Output the (x, y) coordinate of the center of the cell containing the given text.  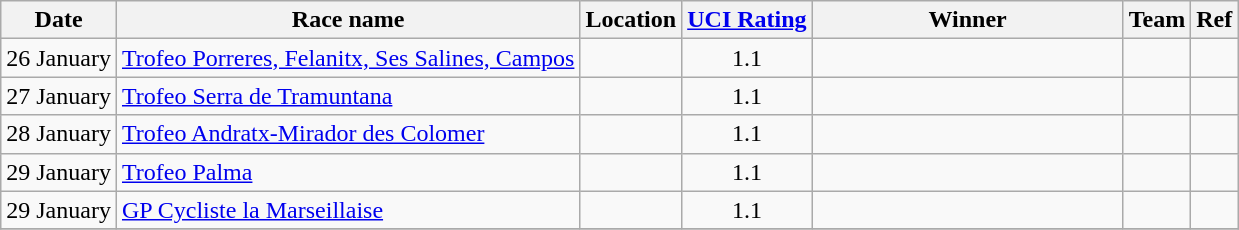
Trofeo Palma (348, 172)
GP Cycliste la Marseillaise (348, 210)
Winner (968, 20)
27 January (59, 96)
Trofeo Porreres, Felanitx, Ses Salines, Campos (348, 58)
Team (1157, 20)
Ref (1214, 20)
Trofeo Serra de Tramuntana (348, 96)
UCI Rating (747, 20)
26 January (59, 58)
28 January (59, 134)
Location (631, 20)
Race name (348, 20)
Date (59, 20)
Trofeo Andratx-Mirador des Colomer (348, 134)
